Identify which cell holds the provided text, then report its [x, y] central coordinate. 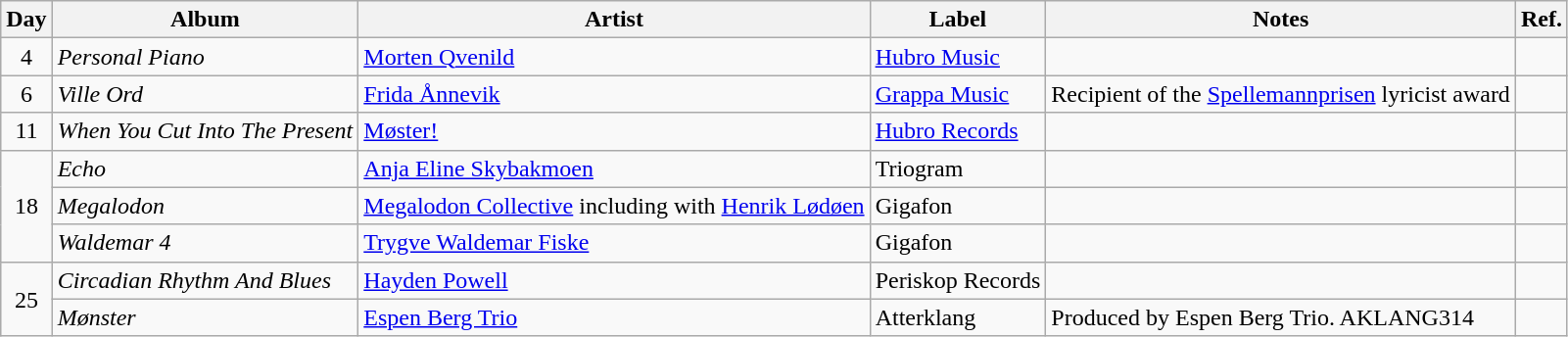
Produced by Espen Berg Trio. AKLANG314 [1281, 317]
Megalodon [206, 206]
Echo [206, 168]
Personal Piano [206, 57]
Hayden Powell [614, 280]
Album [206, 20]
4 [26, 57]
Recipient of the Spellemannprisen lyricist award [1281, 94]
Hubro Records [958, 131]
Circadian Rhythm And Blues [206, 280]
Triogram [958, 168]
Ref. [1542, 20]
Notes [1281, 20]
Frida Ånnevik [614, 94]
When You Cut Into The Present [206, 131]
Ville Ord [206, 94]
Waldemar 4 [206, 243]
Espen Berg Trio [614, 317]
Atterklang [958, 317]
Anja Eline Skybakmoen [614, 168]
Trygve Waldemar Fiske [614, 243]
Day [26, 20]
11 [26, 131]
Megalodon Collective including with Henrik Lødøen [614, 206]
Mønster [206, 317]
Morten Qvenild [614, 57]
25 [26, 299]
Periskop Records [958, 280]
18 [26, 206]
Hubro Music [958, 57]
Artist [614, 20]
Label [958, 20]
Grappa Music [958, 94]
6 [26, 94]
Møster! [614, 131]
